Determine the (x, y) coordinate at the center of the cell enclosing the given text.  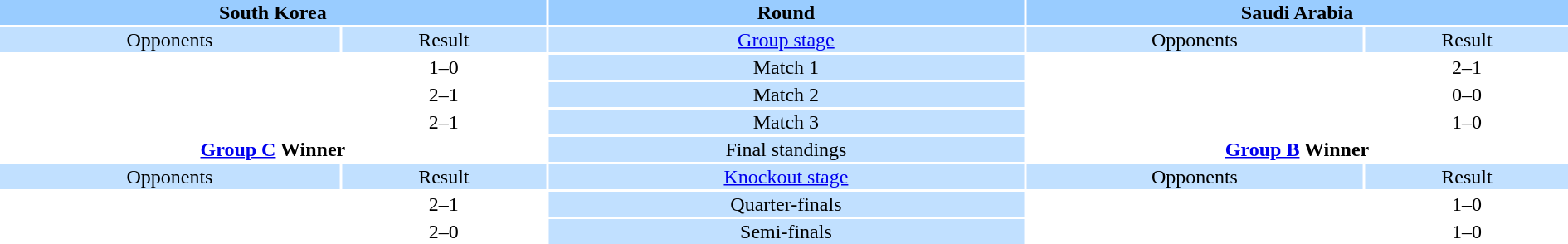
Match 2 (786, 95)
2–0 (444, 232)
Group C Winner (273, 149)
Semi-finals (786, 232)
Saudi Arabia (1298, 12)
South Korea (273, 12)
Match 1 (786, 67)
Match 3 (786, 122)
Group stage (786, 40)
Knockout stage (786, 177)
Final standings (786, 149)
Quarter-finals (786, 204)
0–0 (1467, 95)
Round (786, 12)
Group B Winner (1298, 149)
